Find where the given text appears and provide that cell's center as (x, y) coordinate. 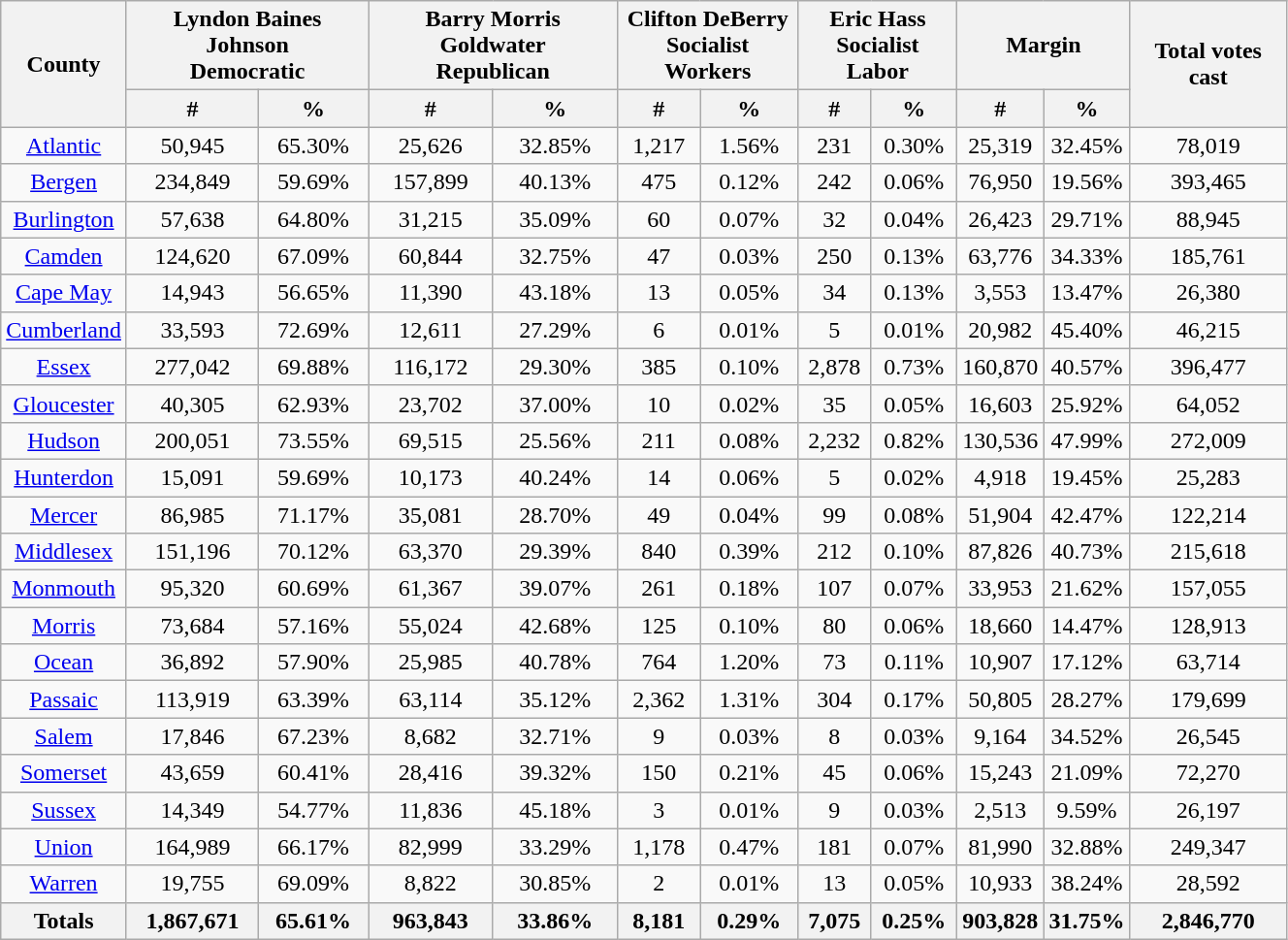
124,620 (192, 256)
211 (660, 440)
73 (834, 663)
26,197 (1208, 810)
87,826 (1001, 552)
0.18% (749, 589)
29.30% (555, 367)
33.86% (555, 921)
8,682 (431, 736)
51,904 (1001, 515)
17,846 (192, 736)
42.68% (555, 626)
116,172 (431, 367)
50,945 (192, 146)
25,319 (1001, 146)
10 (660, 404)
40,305 (192, 404)
82,999 (431, 847)
Union (64, 847)
35 (834, 404)
Atlantic (64, 146)
69,515 (431, 440)
13.47% (1086, 293)
6 (660, 330)
Mercer (64, 515)
Totals (64, 921)
86,985 (192, 515)
12,611 (431, 330)
125 (660, 626)
14,349 (192, 810)
49 (660, 515)
45.18% (555, 810)
26,423 (1001, 219)
963,843 (431, 921)
54.77% (312, 810)
179,699 (1208, 699)
Warren (64, 884)
1.56% (749, 146)
26,545 (1208, 736)
72.69% (312, 330)
242 (834, 182)
10,907 (1001, 663)
Somerset (64, 773)
2 (660, 884)
157,055 (1208, 589)
14,943 (192, 293)
45 (834, 773)
764 (660, 663)
32.88% (1086, 847)
62.93% (312, 404)
63,776 (1001, 256)
18,660 (1001, 626)
76,950 (1001, 182)
27.29% (555, 330)
249,347 (1208, 847)
Margin (1044, 46)
9,164 (1001, 736)
63,370 (431, 552)
2,878 (834, 367)
0.21% (749, 773)
69.88% (312, 367)
Burlington (64, 219)
3,553 (1001, 293)
45.40% (1086, 330)
9.59% (1086, 810)
40.24% (555, 477)
Lyndon Baines JohnsonDemocratic (246, 46)
33.29% (555, 847)
Monmouth (64, 589)
277,042 (192, 367)
36,892 (192, 663)
43,659 (192, 773)
Hudson (64, 440)
Barry Morris GoldwaterRepublican (493, 46)
County (64, 64)
47 (660, 256)
Clifton DeBerrySocialist Workers (708, 46)
14 (660, 477)
28.27% (1086, 699)
25.92% (1086, 404)
Cape May (64, 293)
65.61% (312, 921)
903,828 (1001, 921)
215,618 (1208, 552)
32.45% (1086, 146)
34.33% (1086, 256)
78,019 (1208, 146)
Eric HassSocialist Labor (878, 46)
Passaic (64, 699)
8 (834, 736)
63.39% (312, 699)
151,196 (192, 552)
1,867,671 (192, 921)
57.16% (312, 626)
55,024 (431, 626)
25,283 (1208, 477)
2,846,770 (1208, 921)
39.32% (555, 773)
35.12% (555, 699)
157,899 (431, 182)
40.13% (555, 182)
Ocean (64, 663)
393,465 (1208, 182)
19.45% (1086, 477)
2,232 (834, 440)
81,990 (1001, 847)
42.47% (1086, 515)
73,684 (192, 626)
10,933 (1001, 884)
39.07% (555, 589)
33,593 (192, 330)
113,919 (192, 699)
34.52% (1086, 736)
25.56% (555, 440)
34 (834, 293)
14.47% (1086, 626)
0.73% (914, 367)
60,844 (431, 256)
66.17% (312, 847)
43.18% (555, 293)
396,477 (1208, 367)
32 (834, 219)
0.47% (749, 847)
Cumberland (64, 330)
28,416 (431, 773)
475 (660, 182)
63,714 (1208, 663)
200,051 (192, 440)
40.78% (555, 663)
107 (834, 589)
10,173 (431, 477)
Salem (64, 736)
65.30% (312, 146)
32.75% (555, 256)
25,626 (431, 146)
15,243 (1001, 773)
26,380 (1208, 293)
304 (834, 699)
71.17% (312, 515)
Bergen (64, 182)
61,367 (431, 589)
19,755 (192, 884)
40.57% (1086, 367)
185,761 (1208, 256)
25,985 (431, 663)
40.73% (1086, 552)
57,638 (192, 219)
38.24% (1086, 884)
Essex (64, 367)
0.39% (749, 552)
29.39% (555, 552)
15,091 (192, 477)
29.71% (1086, 219)
0.29% (749, 921)
0.30% (914, 146)
28,592 (1208, 884)
Total votes cast (1208, 64)
57.90% (312, 663)
Morris (64, 626)
23,702 (431, 404)
19.56% (1086, 182)
99 (834, 515)
385 (660, 367)
11,836 (431, 810)
0.11% (914, 663)
1,217 (660, 146)
70.12% (312, 552)
0.17% (914, 699)
122,214 (1208, 515)
Hunterdon (64, 477)
67.23% (312, 736)
31,215 (431, 219)
37.00% (555, 404)
261 (660, 589)
Middlesex (64, 552)
30.85% (555, 884)
60.69% (312, 589)
32.85% (555, 146)
21.62% (1086, 589)
7,075 (834, 921)
1,178 (660, 847)
73.55% (312, 440)
31.75% (1086, 921)
46,215 (1208, 330)
64,052 (1208, 404)
47.99% (1086, 440)
69.09% (312, 884)
32.71% (555, 736)
35,081 (431, 515)
234,849 (192, 182)
67.09% (312, 256)
1.31% (749, 699)
3 (660, 810)
160,870 (1001, 367)
150 (660, 773)
2,513 (1001, 810)
21.09% (1086, 773)
0.12% (749, 182)
4,918 (1001, 477)
64.80% (312, 219)
2,362 (660, 699)
164,989 (192, 847)
50,805 (1001, 699)
35.09% (555, 219)
80 (834, 626)
88,945 (1208, 219)
11,390 (431, 293)
17.12% (1086, 663)
72,270 (1208, 773)
130,536 (1001, 440)
33,953 (1001, 589)
250 (834, 256)
Gloucester (64, 404)
231 (834, 146)
60 (660, 219)
272,009 (1208, 440)
Sussex (64, 810)
181 (834, 847)
212 (834, 552)
28.70% (555, 515)
8,181 (660, 921)
56.65% (312, 293)
16,603 (1001, 404)
20,982 (1001, 330)
0.82% (914, 440)
128,913 (1208, 626)
Camden (64, 256)
95,320 (192, 589)
63,114 (431, 699)
840 (660, 552)
1.20% (749, 663)
8,822 (431, 884)
60.41% (312, 773)
0.25% (914, 921)
